Search for the cell housing the specified text and yield its (x, y) center coordinate. 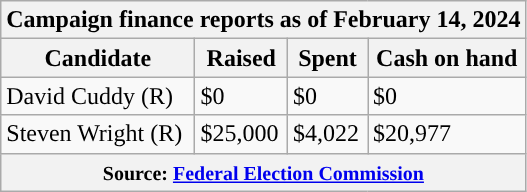
Steven Wright (R) (98, 134)
Candidate (98, 58)
Raised (242, 58)
$20,977 (447, 134)
Campaign finance reports as of February 14, 2024 (264, 20)
$25,000 (242, 134)
$4,022 (327, 134)
Source: Federal Election Commission (264, 172)
Spent (327, 58)
David Cuddy (R) (98, 96)
Cash on hand (447, 58)
